Scan for the cell matching the given text and deliver its [x, y] coordinate at center. 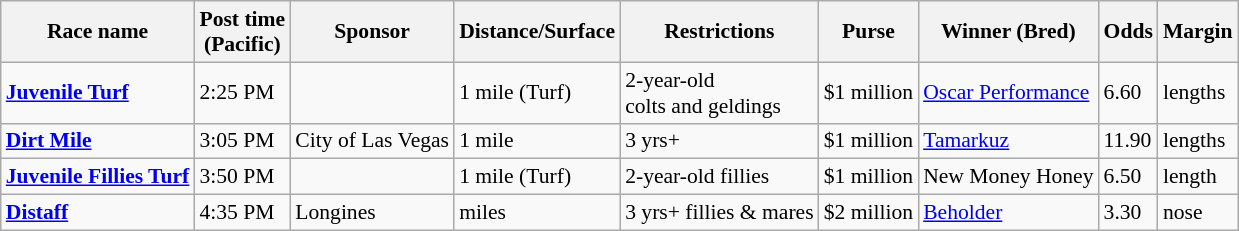
3 yrs+ [720, 141]
Juvenile Fillies Turf [98, 177]
$2 million [868, 213]
City of Las Vegas [372, 141]
1 mile [537, 141]
3:05 PM [242, 141]
Distaff [98, 213]
Oscar Performance [1008, 92]
Purse [868, 32]
Tamarkuz [1008, 141]
Sponsor [372, 32]
Restrictions [720, 32]
Longines [372, 213]
11.90 [1128, 141]
Winner (Bred) [1008, 32]
Juvenile Turf [98, 92]
4:35 PM [242, 213]
New Money Honey [1008, 177]
2-year-oldcolts and geldings [720, 92]
Race name [98, 32]
2-year-old fillies [720, 177]
3 yrs+ fillies & mares [720, 213]
Dirt Mile [98, 141]
Post time(Pacific) [242, 32]
6.60 [1128, 92]
2:25 PM [242, 92]
nose [1198, 213]
3.30 [1128, 213]
3:50 PM [242, 177]
Odds [1128, 32]
Distance/Surface [537, 32]
Margin [1198, 32]
Beholder [1008, 213]
6.50 [1128, 177]
length [1198, 177]
miles [537, 213]
